Extract the [x, y] coordinate from the center of the cell holding the provided text.  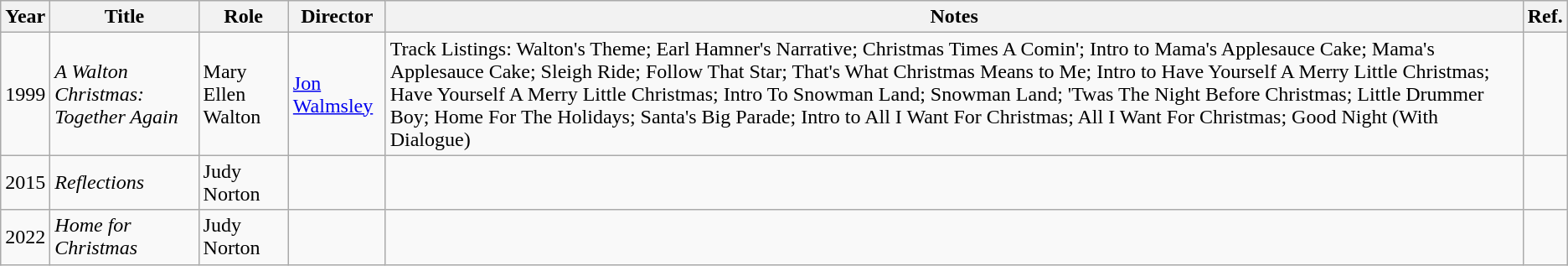
A Walton Christmas: Together Again [124, 94]
2015 [25, 183]
Home for Christmas [124, 237]
Director [337, 17]
Ref. [1545, 17]
Jon Walmsley [337, 94]
2022 [25, 237]
Title [124, 17]
Reflections [124, 183]
1999 [25, 94]
Role [243, 17]
Mary Ellen Walton [243, 94]
Notes [954, 17]
Year [25, 17]
